For the text-containing cell, return its midpoint in (x, y) coordinate format. 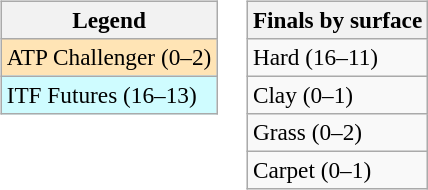
Clay (0–1) (337, 95)
Finals by surface (337, 20)
Grass (0–2) (337, 133)
Carpet (0–1) (337, 171)
Legend (108, 20)
ITF Futures (16–13) (108, 95)
ATP Challenger (0–2) (108, 57)
Hard (16–11) (337, 57)
